Scan for the cell matching the given text and deliver its [X, Y] coordinate at center. 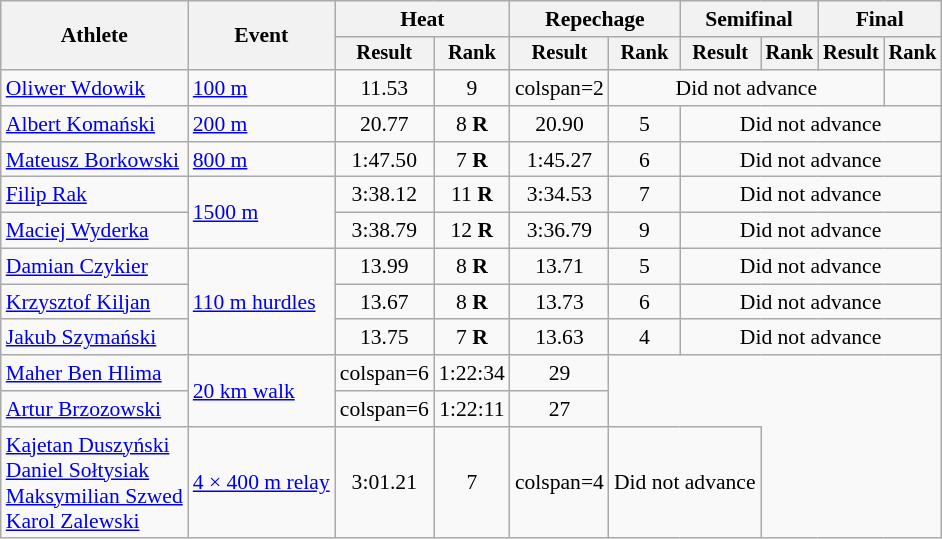
3:38.79 [384, 231]
1:22:11 [472, 409]
110 m hurdles [262, 302]
Albert Komański [94, 124]
11.53 [384, 88]
200 m [262, 124]
3:36.79 [560, 231]
11 R [472, 195]
Final [880, 19]
20.77 [384, 124]
Athlete [94, 36]
Oliwer Wdowik [94, 88]
Krzysztof Kiljan [94, 302]
colspan=4 [560, 483]
1:45.27 [560, 160]
Event [262, 36]
Maher Ben Hlima [94, 373]
100 m [262, 88]
13.73 [560, 302]
Repechage [595, 19]
13.99 [384, 267]
Artur Brzozowski [94, 409]
Filip Rak [94, 195]
Semifinal [749, 19]
20.90 [560, 124]
3:34.53 [560, 195]
Maciej Wyderka [94, 231]
13.75 [384, 338]
1:47.50 [384, 160]
4 [644, 338]
29 [560, 373]
3:01.21 [384, 483]
800 m [262, 160]
20 km walk [262, 390]
Kajetan DuszyńskiDaniel SołtysiakMaksymilian SzwedKarol Zalewski [94, 483]
13.63 [560, 338]
Damian Czykier [94, 267]
12 R [472, 231]
13.67 [384, 302]
3:38.12 [384, 195]
27 [560, 409]
Jakub Szymański [94, 338]
13.71 [560, 267]
4 × 400 m relay [262, 483]
1500 m [262, 212]
1:22:34 [472, 373]
colspan=2 [560, 88]
Heat [422, 19]
Mateusz Borkowski [94, 160]
